Provide the (x, y) coordinate of the cell's center where the given text is located.  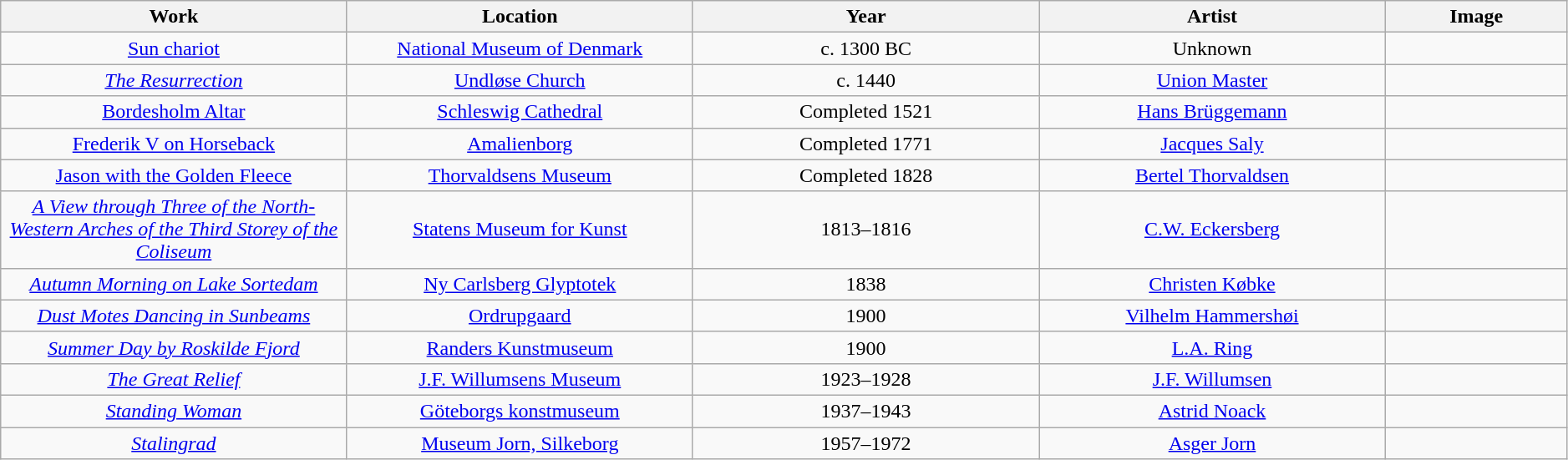
Vilhelm Hammershøi (1212, 316)
Thorvaldsens Museum (520, 175)
Bordesholm Altar (174, 112)
Completed 1521 (865, 112)
Undløse Church (520, 80)
A View through Three of the North-Western Arches of the Third Storey of the Coliseum (174, 230)
Sun chariot (174, 48)
Jason with the Golden Fleece (174, 175)
National Museum of Denmark (520, 48)
c. 1300 BC (865, 48)
1813–1816 (865, 230)
1937–1943 (865, 411)
Statens Museum for Kunst (520, 230)
Unknown (1212, 48)
The Resurrection (174, 80)
Completed 1771 (865, 144)
Frederik V on Horseback (174, 144)
Museum Jorn, Silkeborg (520, 443)
Autumn Morning on Lake Sortedam (174, 284)
Jacques Saly (1212, 144)
Hans Brüggemann (1212, 112)
c. 1440 (865, 80)
The Great Relief (174, 379)
1923–1928 (865, 379)
Ordrupgaard (520, 316)
L.A. Ring (1212, 347)
Randers Kunstmuseum (520, 347)
Artist (1212, 17)
Completed 1828 (865, 175)
Astrid Noack (1212, 411)
Location (520, 17)
C.W. Eckersberg (1212, 230)
Amalienborg (520, 144)
Standing Woman (174, 411)
Schleswig Cathedral (520, 112)
Stalingrad (174, 443)
J.F. Willumsens Museum (520, 379)
J.F. Willumsen (1212, 379)
Union Master (1212, 80)
1838 (865, 284)
Christen Købke (1212, 284)
Image (1476, 17)
Summer Day by Roskilde Fjord (174, 347)
Bertel Thorvaldsen (1212, 175)
1957–1972 (865, 443)
Work (174, 17)
Göteborgs konstmuseum (520, 411)
Asger Jorn (1212, 443)
Ny Carlsberg Glyptotek (520, 284)
Year (865, 17)
Dust Motes Dancing in Sunbeams (174, 316)
